For the text-containing cell, return its midpoint in [X, Y] coordinate format. 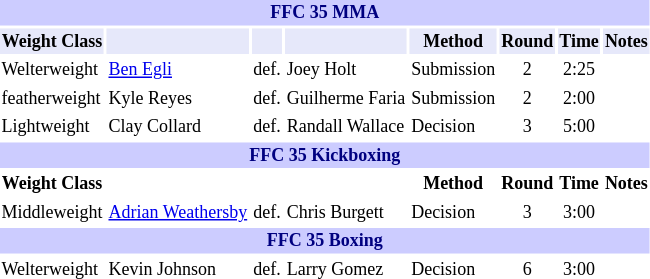
Ben Egli [178, 70]
2:25 [580, 70]
Joey Holt [346, 70]
FFC 35 Boxing [324, 241]
Clay Collard [178, 127]
Guilherme Faria [346, 99]
featherweight [52, 99]
Lightweight [52, 127]
Chris Burgett [346, 213]
Randall Wallace [346, 127]
Welterweight [52, 70]
Adrian Weathersby [178, 213]
Middleweight [52, 213]
FFC 35 Kickboxing [324, 155]
2:00 [580, 99]
FFC 35 MMA [324, 13]
5:00 [580, 127]
3:00 [580, 213]
Kyle Reyes [178, 99]
